Return the [X, Y] coordinate for the center point of the cell that contains the specified text.  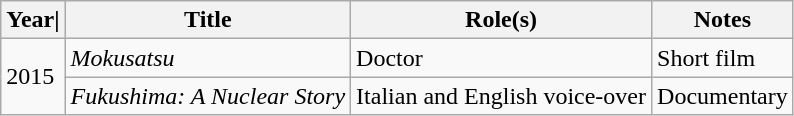
Notes [723, 20]
Documentary [723, 96]
Italian and English voice-over [502, 96]
Title [208, 20]
Year| [33, 20]
Short film [723, 58]
Mokusatsu [208, 58]
Doctor [502, 58]
Fukushima: A Nuclear Story [208, 96]
2015 [33, 77]
Role(s) [502, 20]
